Determine the [x, y] coordinate at the center of the cell enclosing the given text.  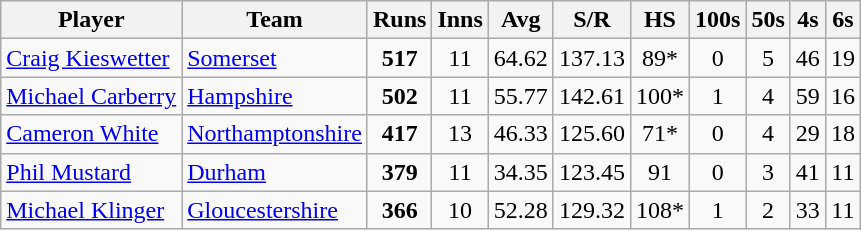
HS [660, 20]
123.45 [592, 172]
517 [399, 58]
59 [808, 96]
71* [660, 134]
Player [92, 20]
Team [275, 20]
18 [842, 134]
34.35 [520, 172]
55.77 [520, 96]
13 [460, 134]
4s [808, 20]
108* [660, 210]
Runs [399, 20]
10 [460, 210]
Northamptonshire [275, 134]
6s [842, 20]
89* [660, 58]
3 [768, 172]
137.13 [592, 58]
Durham [275, 172]
Hampshire [275, 96]
2 [768, 210]
S/R [592, 20]
33 [808, 210]
379 [399, 172]
Gloucestershire [275, 210]
100s [717, 20]
29 [808, 134]
366 [399, 210]
91 [660, 172]
Craig Kieswetter [92, 58]
502 [399, 96]
Cameron White [92, 134]
Avg [520, 20]
46.33 [520, 134]
Michael Carberry [92, 96]
417 [399, 134]
19 [842, 58]
100* [660, 96]
52.28 [520, 210]
50s [768, 20]
Somerset [275, 58]
46 [808, 58]
Phil Mustard [92, 172]
5 [768, 58]
125.60 [592, 134]
142.61 [592, 96]
64.62 [520, 58]
Michael Klinger [92, 210]
41 [808, 172]
129.32 [592, 210]
16 [842, 96]
Inns [460, 20]
